Output the [X, Y] coordinate of the center of the cell containing the given text.  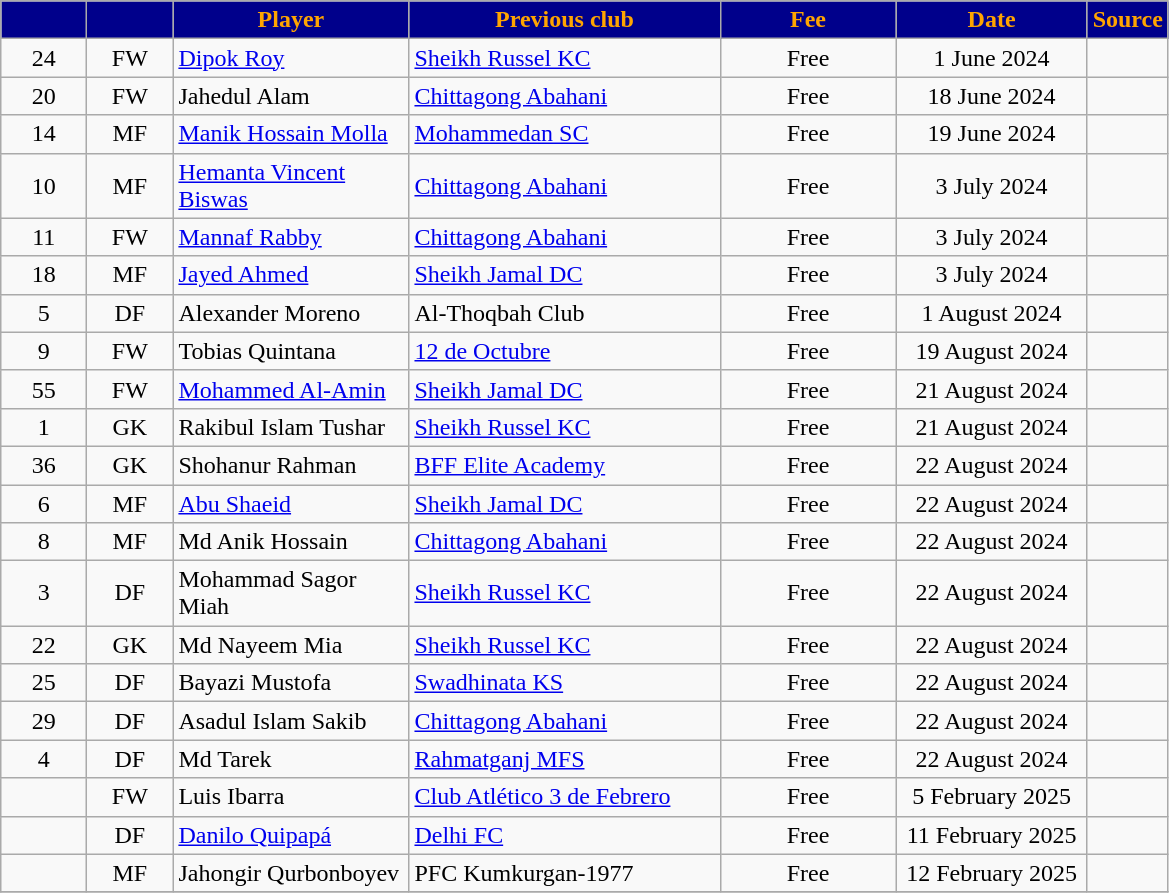
PFC Kumkurgan-1977 [564, 873]
22 [44, 645]
Swadhinata KS [564, 683]
Date [992, 20]
Asadul Islam Sakib [291, 721]
14 [44, 134]
Al-Thoqbah Club [564, 313]
12 de Octubre [564, 351]
29 [44, 721]
Jayed Ahmed [291, 275]
Player [291, 20]
Hemanta Vincent Biswas [291, 186]
Dipok Roy [291, 58]
18 [44, 275]
Md Tarek [291, 759]
Danilo Quipapá [291, 835]
Jahedul Alam [291, 96]
Alexander Moreno [291, 313]
36 [44, 465]
8 [44, 542]
Fee [808, 20]
4 [44, 759]
1 June 2024 [992, 58]
10 [44, 186]
BFF Elite Academy [564, 465]
24 [44, 58]
20 [44, 96]
Rahmatganj MFS [564, 759]
5 February 2025 [992, 797]
5 [44, 313]
6 [44, 503]
25 [44, 683]
Previous club [564, 20]
Md Nayeem Mia [291, 645]
11 February 2025 [992, 835]
Abu Shaeid [291, 503]
Jahongir Qurbonboyev [291, 873]
Club Atlético 3 de Febrero [564, 797]
19 August 2024 [992, 351]
1 August 2024 [992, 313]
Mohammad Sagor Miah [291, 594]
12 February 2025 [992, 873]
Md Anik Hossain [291, 542]
Tobias Quintana [291, 351]
Bayazi Mustofa [291, 683]
Mohammed Al-Amin [291, 389]
Source [1128, 20]
9 [44, 351]
Rakibul Islam Tushar [291, 427]
11 [44, 237]
55 [44, 389]
Delhi FC [564, 835]
Mannaf Rabby [291, 237]
Shohanur Rahman [291, 465]
Luis Ibarra [291, 797]
1 [44, 427]
18 June 2024 [992, 96]
Mohammedan SC [564, 134]
19 June 2024 [992, 134]
Manik Hossain Molla [291, 134]
3 [44, 594]
